Extract the (x, y) coordinate from the center of the cell holding the provided text.  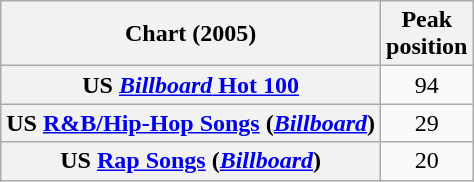
US Rap Songs (Billboard) (191, 161)
29 (427, 123)
Chart (2005) (191, 34)
20 (427, 161)
US R&B/Hip-Hop Songs (Billboard) (191, 123)
94 (427, 85)
Peakposition (427, 34)
US Billboard Hot 100 (191, 85)
